Output the (x, y) coordinate of the center of the cell containing the given text.  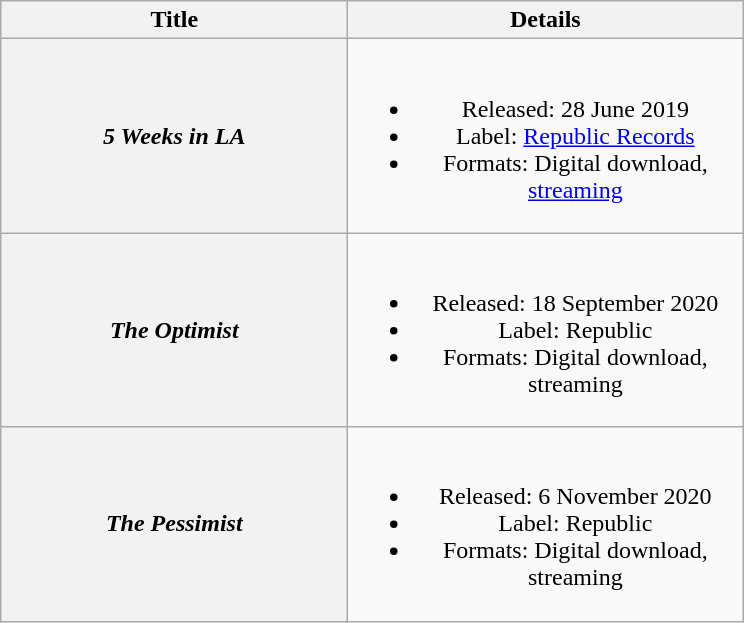
The Pessimist (174, 524)
Released: 28 June 2019Label: Republic RecordsFormats: Digital download, streaming (546, 136)
Released: 18 September 2020Label: RepublicFormats: Digital download, streaming (546, 330)
Title (174, 20)
5 Weeks in LA (174, 136)
Released: 6 November 2020Label: RepublicFormats: Digital download, streaming (546, 524)
The Optimist (174, 330)
Details (546, 20)
